Return the [X, Y] coordinate for the center point of the cell that contains the specified text.  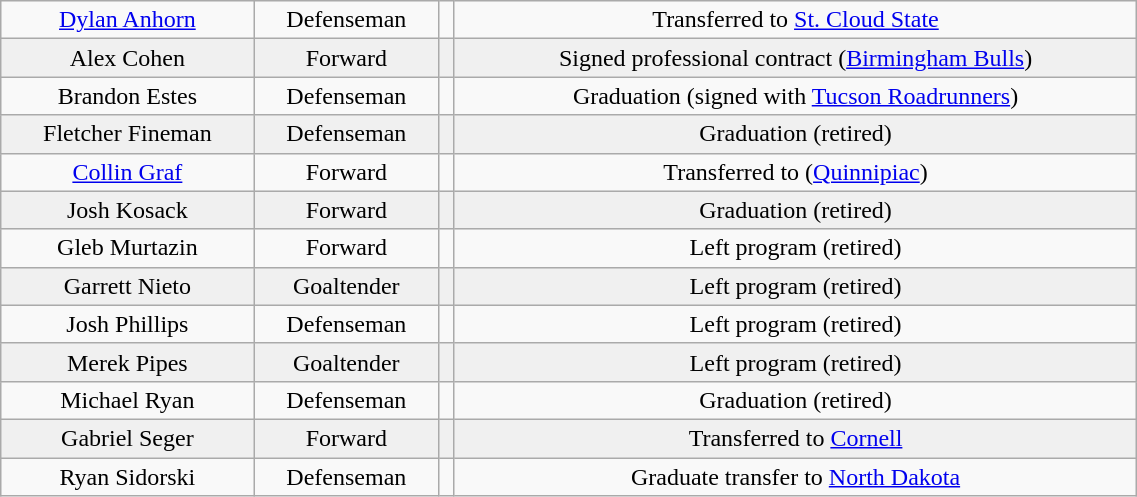
Merek Pipes [128, 362]
Gleb Murtazin [128, 248]
Brandon Estes [128, 96]
Collin Graf [128, 172]
Josh Phillips [128, 324]
Graduate transfer to North Dakota [796, 477]
Transferred to (Quinnipiac) [796, 172]
Transferred to Cornell [796, 438]
Gabriel Seger [128, 438]
Transferred to St. Cloud State [796, 20]
Ryan Sidorski [128, 477]
Garrett Nieto [128, 286]
Graduation (signed with Tucson Roadrunners) [796, 96]
Alex Cohen [128, 58]
Fletcher Fineman [128, 134]
Signed professional contract (Birmingham Bulls) [796, 58]
Josh Kosack [128, 210]
Michael Ryan [128, 400]
Dylan Anhorn [128, 20]
